Identify which cell holds the provided text, then report its (X, Y) central coordinate. 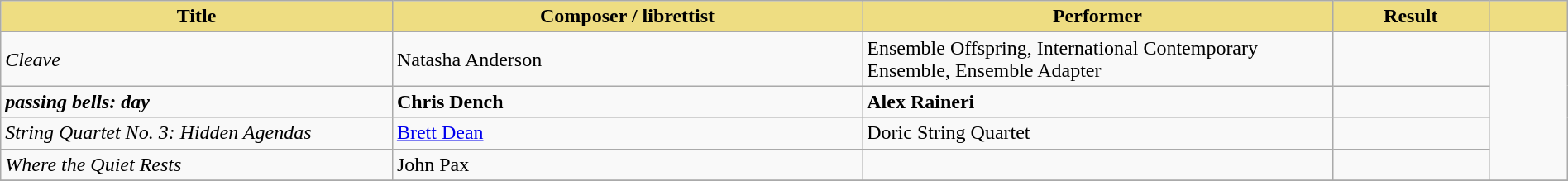
Result (1411, 17)
Where the Quiet Rests (197, 164)
John Pax (627, 164)
Performer (1097, 17)
String Quartet No. 3: Hidden Agendas (197, 133)
Natasha Anderson (627, 60)
Chris Dench (627, 102)
Title (197, 17)
Cleave (197, 60)
Brett Dean (627, 133)
Alex Raineri (1097, 102)
Doric String Quartet (1097, 133)
Composer / librettist (627, 17)
Ensemble Offspring, International Contemporary Ensemble, Ensemble Adapter (1097, 60)
passing bells: day (197, 102)
